Locate the cell with the specified text and output its [x, y] center coordinate. 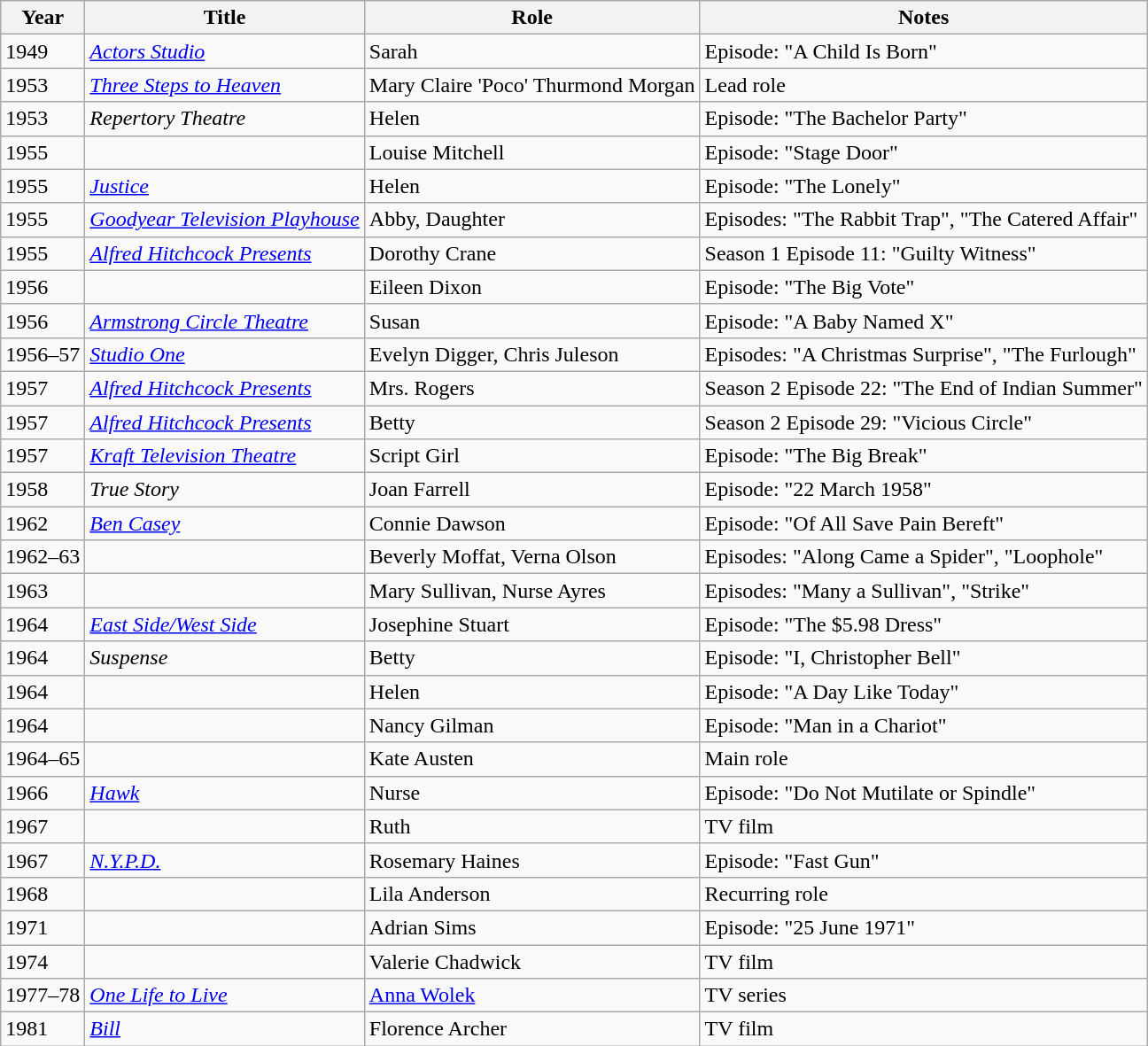
Justice [225, 186]
Episode: "Stage Door" [923, 152]
Title [225, 18]
Suspense [225, 658]
Lila Anderson [531, 894]
Hawk [225, 793]
Notes [923, 18]
Episode: "The Lonely" [923, 186]
True Story [225, 490]
Episode: "The Big Break" [923, 456]
Ruth [531, 826]
Episode: "Man in a Chariot" [923, 725]
N.Y.P.D. [225, 860]
1974 [43, 961]
Joan Farrell [531, 490]
1958 [43, 490]
Role [531, 18]
Eileen Dixon [531, 287]
1962–63 [43, 557]
Armstrong Circle Theatre [225, 321]
Anna Wolek [531, 996]
Episodes: "Along Came a Spider", "Loophole" [923, 557]
Episodes: "A Christmas Surprise", "The Furlough" [923, 354]
Beverly Moffat, Verna Olson [531, 557]
Episode: "22 March 1958" [923, 490]
Episode: "25 June 1971" [923, 927]
1964–65 [43, 759]
Episode: "A Child Is Born" [923, 51]
Sarah [531, 51]
Three Steps to Heaven [225, 85]
Evelyn Digger, Chris Juleson [531, 354]
Florence Archer [531, 1029]
Episode: "Of All Save Pain Bereft" [923, 523]
East Side/West Side [225, 624]
Season 2 Episode 22: "The End of Indian Summer" [923, 388]
Repertory Theatre [225, 119]
Nancy Gilman [531, 725]
Abby, Daughter [531, 220]
Mary Claire 'Poco' Thurmond Morgan [531, 85]
Goodyear Television Playhouse [225, 220]
Episode: "A Baby Named X" [923, 321]
Mrs. Rogers [531, 388]
1968 [43, 894]
One Life to Live [225, 996]
Episode: "Fast Gun" [923, 860]
Episode: "The Bachelor Party" [923, 119]
Ben Casey [225, 523]
Season 1 Episode 11: "Guilty Witness" [923, 253]
Kate Austen [531, 759]
1981 [43, 1029]
Actors Studio [225, 51]
Valerie Chadwick [531, 961]
1962 [43, 523]
Year [43, 18]
Studio One [225, 354]
Episode: "Do Not Mutilate or Spindle" [923, 793]
Bill [225, 1029]
1963 [43, 591]
Recurring role [923, 894]
Script Girl [531, 456]
Season 2 Episode 29: "Vicious Circle" [923, 422]
1956–57 [43, 354]
Kraft Television Theatre [225, 456]
Susan [531, 321]
TV series [923, 996]
Adrian Sims [531, 927]
Episode: "The Big Vote" [923, 287]
Episode: "The $5.98 Dress" [923, 624]
1949 [43, 51]
Rosemary Haines [531, 860]
Dorothy Crane [531, 253]
Main role [923, 759]
Episodes: "The Rabbit Trap", "The Catered Affair" [923, 220]
Louise Mitchell [531, 152]
Episodes: "Many a Sullivan", "Strike" [923, 591]
Lead role [923, 85]
Mary Sullivan, Nurse Ayres [531, 591]
Nurse [531, 793]
1977–78 [43, 996]
1971 [43, 927]
Josephine Stuart [531, 624]
Episode: "A Day Like Today" [923, 692]
Connie Dawson [531, 523]
Episode: "I, Christopher Bell" [923, 658]
1966 [43, 793]
